Return the (x, y) coordinate for the center point of the cell that contains the specified text.  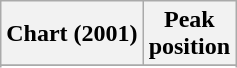
Peakposition (189, 34)
Chart (2001) (72, 34)
